Determine the (x, y) coordinate at the center of the cell enclosing the given text.  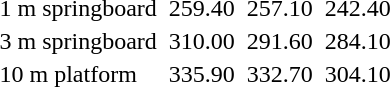
291.60 (280, 41)
310.00 (202, 41)
